Return the [X, Y] coordinate for the center point of the cell that contains the specified text.  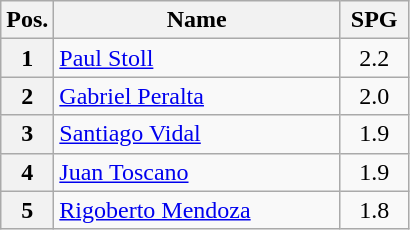
SPG [374, 20]
2.0 [374, 96]
Santiago Vidal [197, 134]
Pos. [28, 20]
5 [28, 210]
1.8 [374, 210]
3 [28, 134]
4 [28, 172]
Paul Stoll [197, 58]
Gabriel Peralta [197, 96]
Juan Toscano [197, 172]
2 [28, 96]
Name [197, 20]
1 [28, 58]
2.2 [374, 58]
Rigoberto Mendoza [197, 210]
